From the cell containing the given text, extract its center point as [x, y] coordinate. 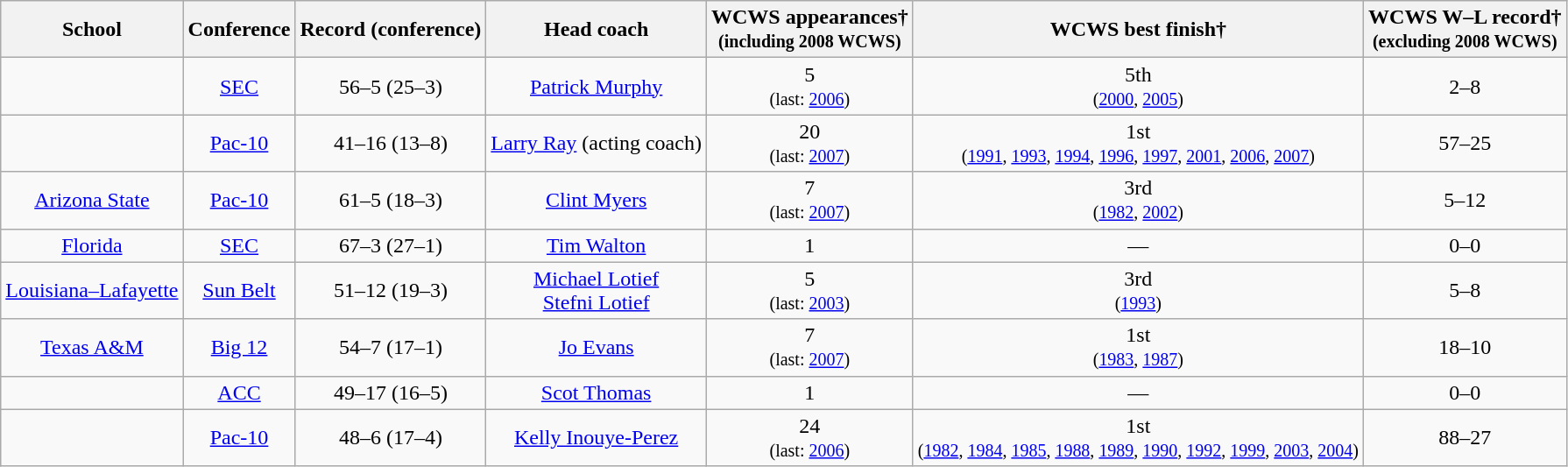
Scot Thomas [597, 393]
67–3 (27–1) [391, 245]
WCWS appearances† (including 2008 WCWS) [809, 30]
Record (conference) [391, 30]
Clint Myers [597, 200]
41–16 (13–8) [391, 144]
Arizona State [92, 200]
54–7 (17–1) [391, 347]
Conference [239, 30]
Big 12 [239, 347]
WCWS W–L record† (excluding 2008 WCWS) [1466, 30]
Head coach [597, 30]
2–8 [1466, 86]
1st (1983, 1987) [1138, 347]
Larry Ray (acting coach) [597, 144]
School [92, 30]
Tim Walton [597, 245]
48–6 (17–4) [391, 438]
24 (last: 2006) [809, 438]
57–25 [1466, 144]
Patrick Murphy [597, 86]
20 (last: 2007) [809, 144]
3rd (1993) [1138, 291]
49–17 (16–5) [391, 393]
1st (1982, 1984, 1985, 1988, 1989, 1990, 1992, 1999, 2003, 2004) [1138, 438]
88–27 [1466, 438]
WCWS best finish† [1138, 30]
3rd (1982, 2002) [1138, 200]
Jo Evans [597, 347]
Florida [92, 245]
51–12 (19–3) [391, 291]
5 (last: 2006) [809, 86]
18–10 [1466, 347]
Sun Belt [239, 291]
ACC [239, 393]
5–8 [1466, 291]
5 (last: 2003) [809, 291]
Kelly Inouye-Perez [597, 438]
61–5 (18–3) [391, 200]
Michael Lotief Stefni Lotief [597, 291]
5–12 [1466, 200]
56–5 (25–3) [391, 86]
1st(1991, 1993, 1994, 1996, 1997, 2001, 2006, 2007) [1138, 144]
Texas A&M [92, 347]
5th (2000, 2005) [1138, 86]
Louisiana–Lafayette [92, 291]
